For the text-containing cell, return its midpoint in (x, y) coordinate format. 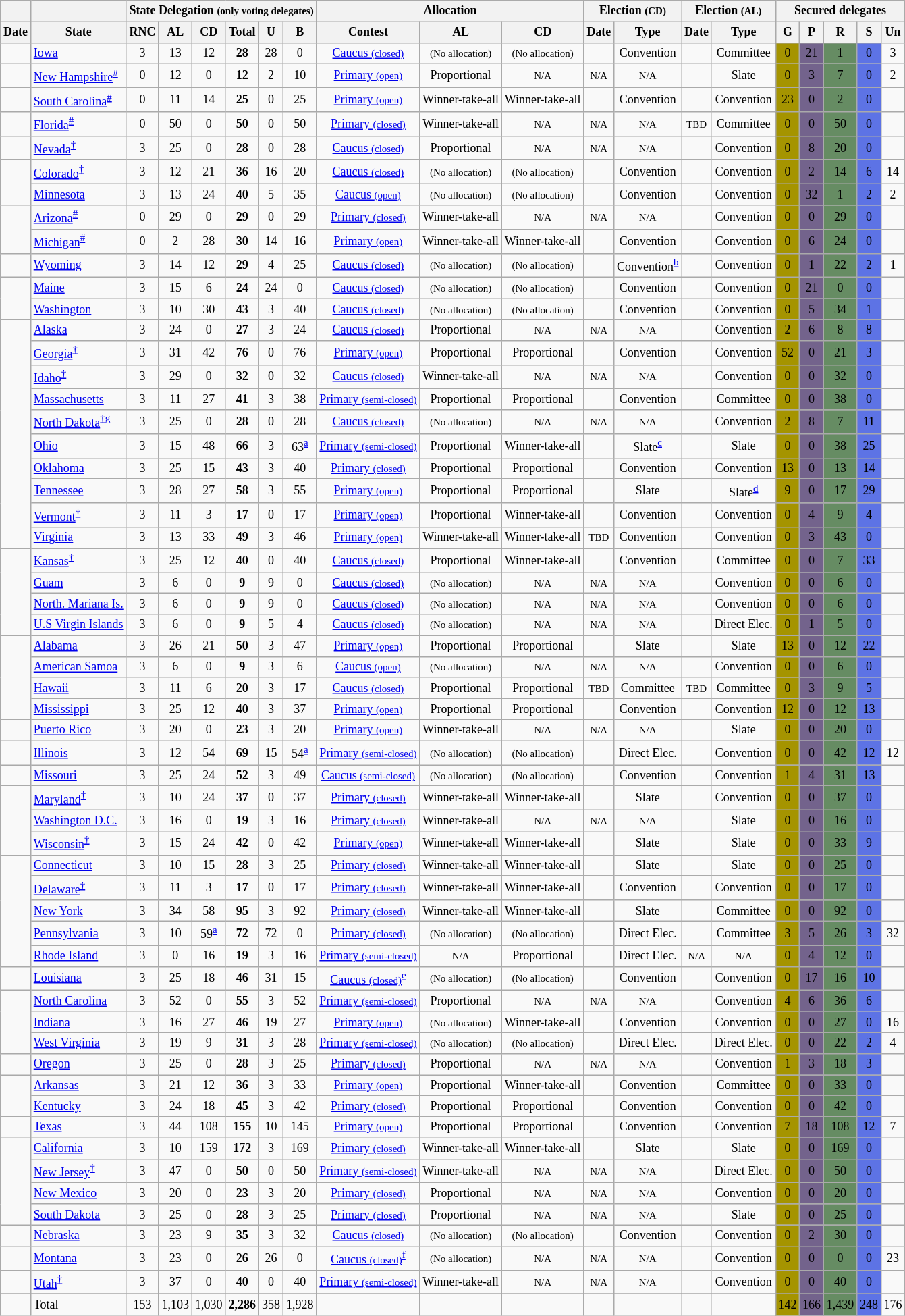
Maryland† (78, 798)
Caucus (closed)e (368, 978)
Ohio (78, 446)
Election (CD) (633, 11)
Alabama (78, 646)
New Hampshire# (78, 76)
Arkansas (78, 1086)
Florida# (78, 124)
U (271, 32)
Washington (78, 309)
Connecticut (78, 866)
South Dakota (78, 1214)
Mississippi (78, 709)
159 (209, 1148)
1,928 (300, 1305)
Contest (368, 32)
Oklahoma (78, 469)
North Dakota†g (78, 422)
California (78, 1148)
1,439 (840, 1305)
Caucus (closed)f (368, 1258)
Caucus (semi-closed) (368, 775)
Utah† (78, 1282)
Iowa (78, 53)
South Carolina# (78, 100)
1,030 (209, 1305)
66 (242, 446)
Pennsylvania (78, 933)
North. Mariana Is. (78, 604)
Colorado† (78, 172)
Allocation (450, 11)
S (869, 32)
State (78, 32)
Missouri (78, 775)
Wisconsin† (78, 843)
248 (869, 1305)
B (300, 32)
RNC (142, 32)
New Mexico (78, 1194)
69 (242, 753)
358 (271, 1305)
Nevada† (78, 148)
New Jersey† (78, 1171)
Election (AL) (729, 11)
Illinois (78, 753)
R (840, 32)
Secured delegates (840, 11)
Un (893, 32)
Nebraska (78, 1236)
G (788, 32)
Hawaii (78, 687)
Washington D.C. (78, 820)
176 (893, 1305)
2,286 (242, 1305)
Conventionb (648, 265)
142 (788, 1305)
95 (242, 910)
West Virginia (78, 1043)
Arizona# (78, 217)
Maine (78, 288)
Minnesota (78, 194)
Delaware† (78, 888)
Montana (78, 1258)
Kansas† (78, 560)
48 (209, 446)
U.S Virgin Islands (78, 625)
153 (142, 1305)
P (812, 32)
44 (175, 1128)
54 (209, 753)
45 (242, 1106)
Rhode Island (78, 956)
59a (209, 933)
Texas (78, 1128)
Vermont† (78, 515)
Slatec (648, 446)
Indiana (78, 1022)
155 (242, 1128)
Georgia† (78, 352)
63a (300, 446)
Tennessee (78, 491)
Louisiana (78, 978)
Puerto Rico (78, 731)
Wyoming (78, 265)
172 (242, 1148)
145 (300, 1128)
Massachusetts (78, 400)
41 (242, 400)
New York (78, 910)
Virginia (78, 537)
American Samoa (78, 667)
Kentucky (78, 1106)
State Delegation (only voting delegates) (221, 11)
Michigan# (78, 241)
54a (300, 753)
Guam (78, 583)
1,103 (175, 1305)
166 (812, 1305)
Alaska (78, 330)
Slated (744, 491)
North Carolina (78, 1001)
Oregon (78, 1064)
Idaho† (78, 377)
